Provide the [x, y] coordinate of the cell's center where the given text is located.  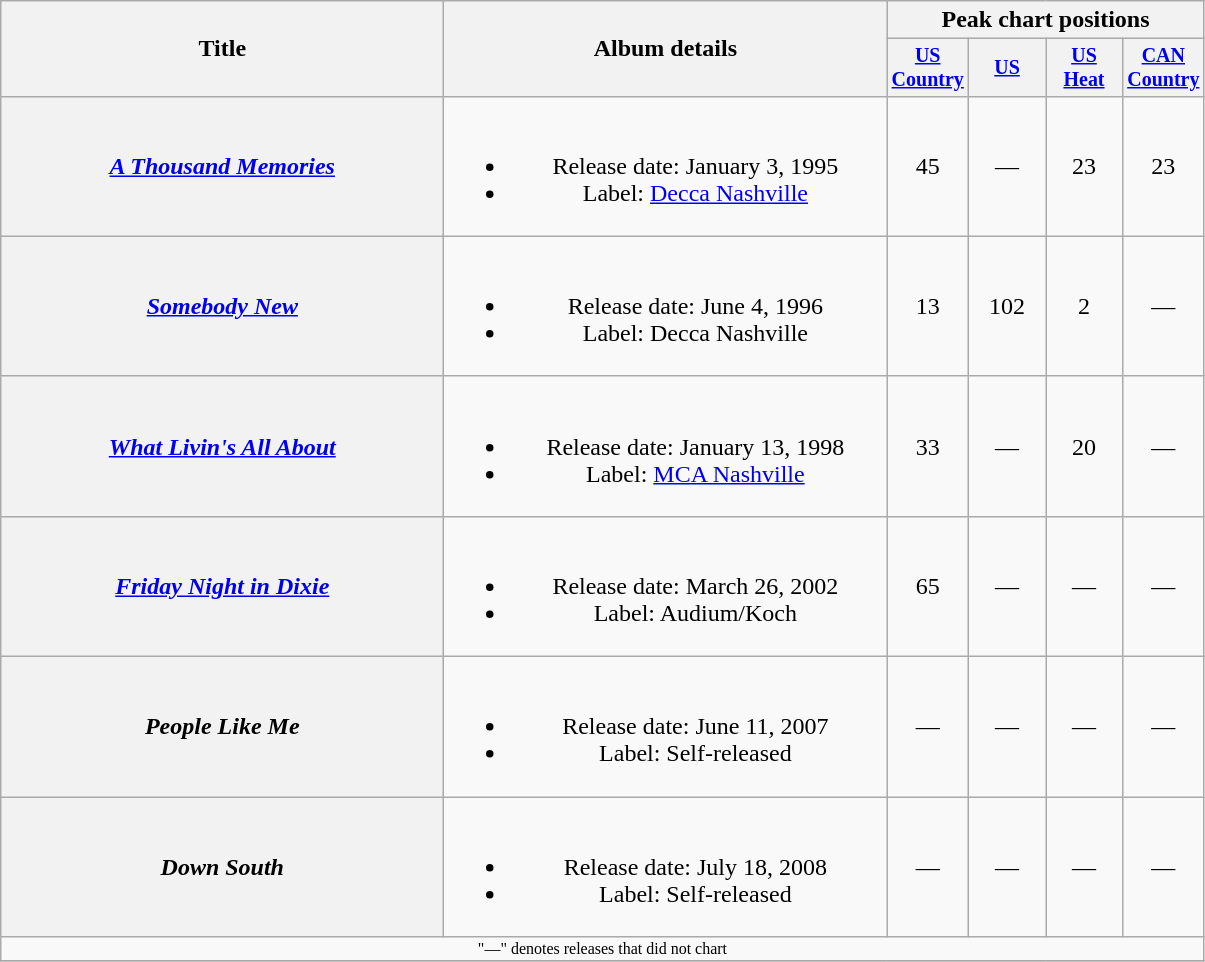
Peak chart positions [1046, 20]
Down South [222, 867]
CAN Country [1163, 68]
Friday Night in Dixie [222, 586]
Somebody New [222, 306]
Release date: March 26, 2002Label: Audium/Koch [666, 586]
Album details [666, 49]
Title [222, 49]
A Thousand Memories [222, 166]
Release date: January 13, 1998Label: MCA Nashville [666, 446]
USHeat [1084, 68]
65 [928, 586]
20 [1084, 446]
US [1008, 68]
People Like Me [222, 727]
13 [928, 306]
102 [1008, 306]
Release date: June 4, 1996Label: Decca Nashville [666, 306]
"—" denotes releases that did not chart [602, 949]
45 [928, 166]
2 [1084, 306]
33 [928, 446]
Release date: January 3, 1995Label: Decca Nashville [666, 166]
What Livin's All About [222, 446]
US Country [928, 68]
Release date: July 18, 2008Label: Self-released [666, 867]
Release date: June 11, 2007Label: Self-released [666, 727]
